From the cell containing the given text, extract its center point as (X, Y) coordinate. 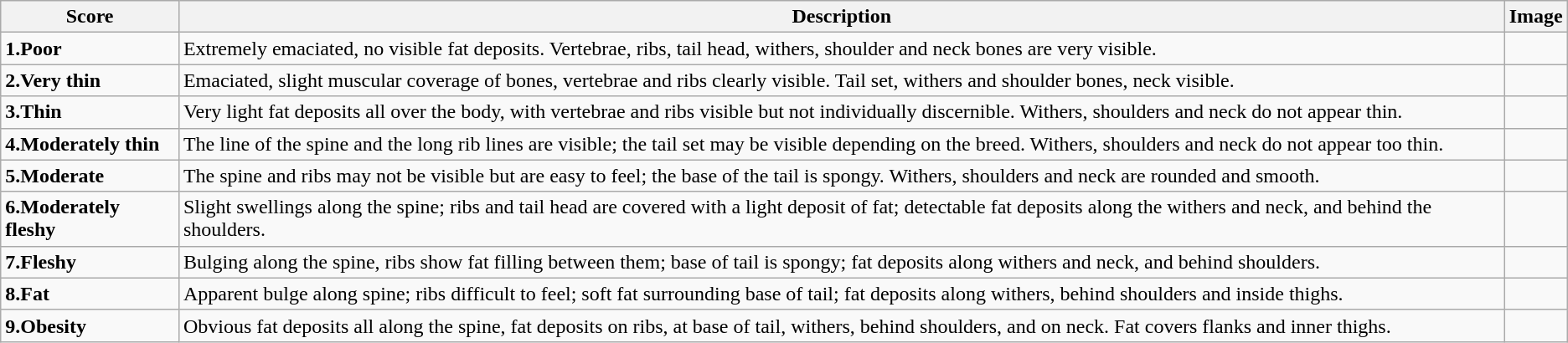
Image (1536, 17)
9.Obesity (90, 325)
7.Fleshy (90, 262)
3.Thin (90, 112)
1.Poor (90, 49)
2.Very thin (90, 80)
Bulging along the spine, ribs show fat filling between them; base of tail is spongy; fat deposits along withers and neck, and behind shoulders. (841, 262)
6.Moderately fleshy (90, 219)
Score (90, 17)
The spine and ribs may not be visible but are easy to feel; the base of the tail is spongy. Withers, shoulders and neck are rounded and smooth. (841, 176)
Extremely emaciated, no visible fat deposits. Vertebrae, ribs, tail head, withers, shoulder and neck bones are very visible. (841, 49)
Emaciated, slight muscular coverage of bones, vertebrae and ribs clearly visible. Tail set, withers and shoulder bones, neck visible. (841, 80)
4.Moderately thin (90, 144)
Description (841, 17)
8.Fat (90, 294)
5.Moderate (90, 176)
